Scan for the cell matching the given text and deliver its (X, Y) coordinate at center. 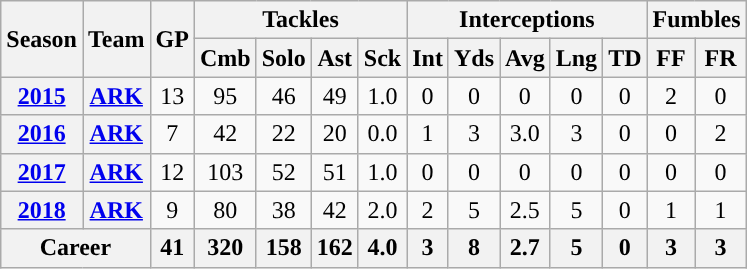
2.5 (526, 210)
2015 (42, 96)
Team (116, 39)
Yds (474, 58)
2.7 (526, 248)
20 (334, 134)
12 (172, 172)
320 (225, 248)
103 (225, 172)
Solo (284, 58)
41 (172, 248)
95 (225, 96)
80 (225, 210)
Career (76, 248)
3.0 (526, 134)
49 (334, 96)
Ast (334, 58)
2017 (42, 172)
TD (625, 58)
FF (671, 58)
46 (284, 96)
Int (428, 58)
9 (172, 210)
Interceptions (527, 20)
Avg (526, 58)
13 (172, 96)
2018 (42, 210)
38 (284, 210)
0.0 (382, 134)
Lng (576, 58)
GP (172, 39)
Cmb (225, 58)
51 (334, 172)
52 (284, 172)
158 (284, 248)
FR (720, 58)
Season (42, 39)
Sck (382, 58)
2016 (42, 134)
22 (284, 134)
162 (334, 248)
Tackles (300, 20)
4.0 (382, 248)
8 (474, 248)
7 (172, 134)
Fumbles (696, 20)
2.0 (382, 210)
